For the text-containing cell, return its midpoint in [X, Y] coordinate format. 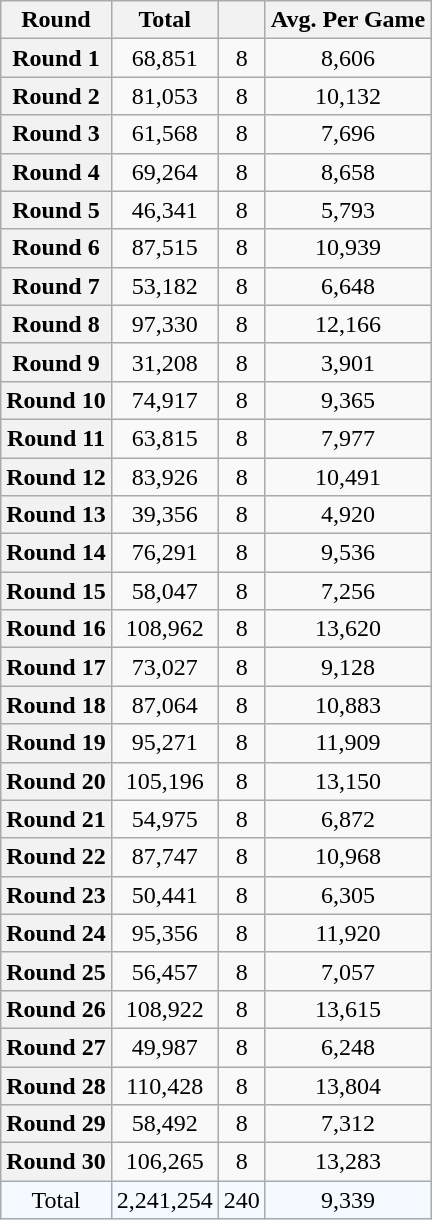
Round 19 [56, 743]
46,341 [164, 210]
68,851 [164, 58]
97,330 [164, 324]
Round 4 [56, 172]
95,271 [164, 743]
50,441 [164, 895]
13,150 [348, 781]
7,057 [348, 971]
10,968 [348, 857]
12,166 [348, 324]
61,568 [164, 134]
Round 3 [56, 134]
Round 22 [56, 857]
Round 18 [56, 705]
63,815 [164, 438]
87,064 [164, 705]
Round 26 [56, 1009]
6,248 [348, 1047]
108,922 [164, 1009]
Round 20 [56, 781]
95,356 [164, 933]
7,256 [348, 591]
10,132 [348, 96]
10,491 [348, 477]
Round 13 [56, 515]
13,283 [348, 1162]
87,515 [164, 248]
8,658 [348, 172]
54,975 [164, 819]
Round 2 [56, 96]
13,620 [348, 629]
6,648 [348, 286]
87,747 [164, 857]
Round 16 [56, 629]
10,883 [348, 705]
81,053 [164, 96]
Round 23 [56, 895]
9,128 [348, 667]
Round 21 [56, 819]
Round 29 [56, 1124]
49,987 [164, 1047]
9,536 [348, 553]
Round 24 [56, 933]
Round 10 [56, 400]
105,196 [164, 781]
3,901 [348, 362]
106,265 [164, 1162]
31,208 [164, 362]
11,909 [348, 743]
110,428 [164, 1085]
Round 12 [56, 477]
Round 6 [56, 248]
56,457 [164, 971]
13,615 [348, 1009]
Round [56, 20]
Round 1 [56, 58]
6,305 [348, 895]
Round 5 [56, 210]
58,492 [164, 1124]
9,339 [348, 1200]
4,920 [348, 515]
Round 9 [56, 362]
76,291 [164, 553]
74,917 [164, 400]
7,977 [348, 438]
58,047 [164, 591]
7,696 [348, 134]
53,182 [164, 286]
7,312 [348, 1124]
Avg. Per Game [348, 20]
73,027 [164, 667]
6,872 [348, 819]
9,365 [348, 400]
8,606 [348, 58]
83,926 [164, 477]
13,804 [348, 1085]
Round 11 [56, 438]
11,920 [348, 933]
240 [242, 1200]
Round 7 [56, 286]
69,264 [164, 172]
Round 28 [56, 1085]
Round 27 [56, 1047]
2,241,254 [164, 1200]
Round 25 [56, 971]
5,793 [348, 210]
Round 30 [56, 1162]
Round 15 [56, 591]
108,962 [164, 629]
Round 14 [56, 553]
Round 17 [56, 667]
39,356 [164, 515]
10,939 [348, 248]
Round 8 [56, 324]
